Return (x, y) of the center of cell containing provided text 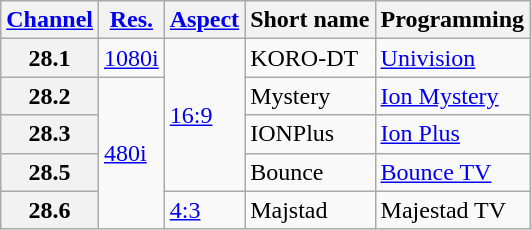
Aspect (204, 20)
Ion Mystery (452, 96)
Bounce (310, 172)
4:3 (204, 210)
Mystery (310, 96)
Short name (310, 20)
Programming (452, 20)
1080i (132, 58)
IONPlus (310, 134)
Channel (50, 20)
KORO-DT (310, 58)
Univision (452, 58)
Bounce TV (452, 172)
Res. (132, 20)
28.6 (50, 210)
28.1 (50, 58)
28.2 (50, 96)
480i (132, 153)
Ion Plus (452, 134)
16:9 (204, 115)
Majstad (310, 210)
Majestad TV (452, 210)
28.5 (50, 172)
28.3 (50, 134)
